Extract the (X, Y) coordinate from the center of the cell holding the provided text.  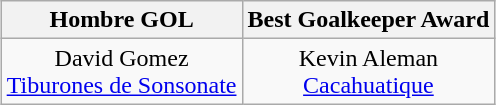
David Gomez Tiburones de Sonsonate (122, 72)
Kevin Aleman Cacahuatique (368, 72)
Best Goalkeeper Award (368, 20)
Hombre GOL (122, 20)
